For the text-containing cell, return its midpoint in [x, y] coordinate format. 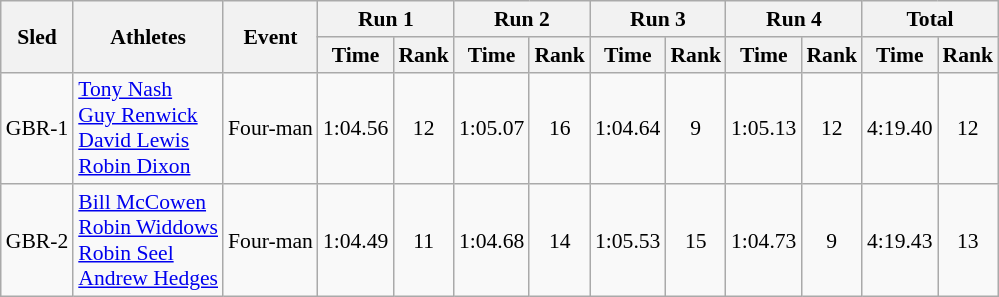
Event [270, 36]
Bill McCowenRobin WiddowsRobin SeelAndrew Hedges [148, 241]
Sled [37, 36]
15 [696, 241]
Athletes [148, 36]
Run 4 [794, 19]
Tony NashGuy RenwickDavid LewisRobin Dixon [148, 128]
4:19.40 [900, 128]
13 [968, 241]
Run 1 [386, 19]
Run 3 [658, 19]
1:04.68 [492, 241]
1:04.49 [356, 241]
14 [560, 241]
GBR-1 [37, 128]
Run 2 [522, 19]
11 [424, 241]
4:19.43 [900, 241]
Total [930, 19]
1:04.56 [356, 128]
1:05.13 [764, 128]
1:04.73 [764, 241]
GBR-2 [37, 241]
1:05.07 [492, 128]
1:04.64 [628, 128]
16 [560, 128]
1:05.53 [628, 241]
